Output the [x, y] coordinate of the center of the cell containing the given text.  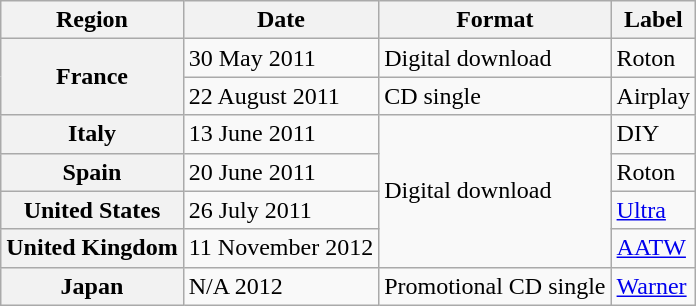
DIY [653, 134]
11 November 2012 [280, 248]
Promotional CD single [495, 286]
CD single [495, 96]
Label [653, 20]
Warner [653, 286]
Ultra [653, 210]
N/A 2012 [280, 286]
13 June 2011 [280, 134]
20 June 2011 [280, 172]
22 August 2011 [280, 96]
26 July 2011 [280, 210]
30 May 2011 [280, 58]
United Kingdom [92, 248]
Japan [92, 286]
Airplay [653, 96]
United States [92, 210]
AATW [653, 248]
Region [92, 20]
Date [280, 20]
Spain [92, 172]
Italy [92, 134]
France [92, 77]
Format [495, 20]
